Identify which cell holds the provided text, then report its (X, Y) central coordinate. 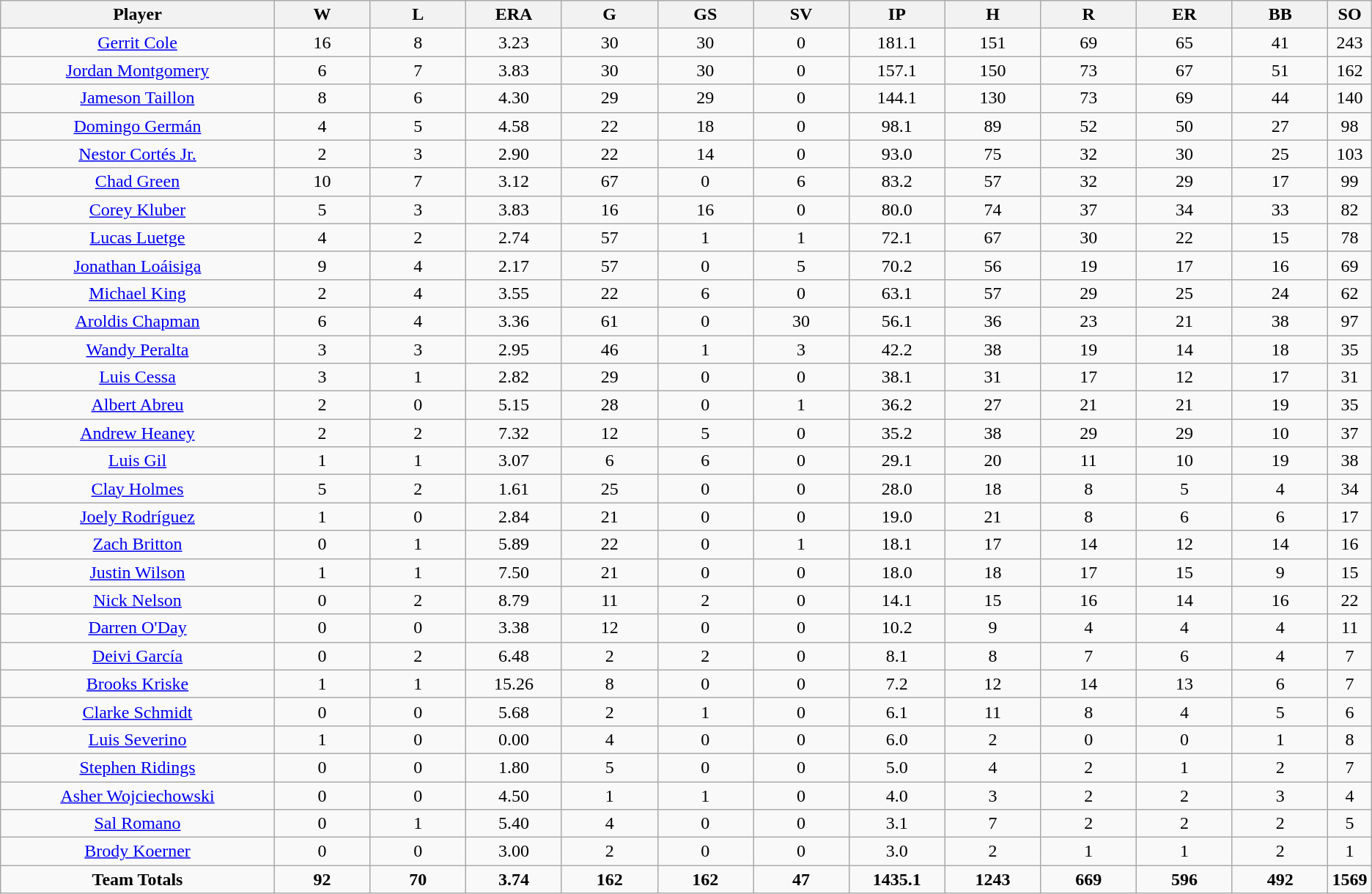
61 (610, 321)
G (610, 15)
19.0 (897, 517)
2.17 (514, 265)
Luis Gil (138, 461)
3.00 (514, 851)
Stephen Ridings (138, 767)
20 (992, 461)
13 (1184, 684)
R (1089, 15)
1435.1 (897, 879)
1.61 (514, 489)
18.1 (897, 544)
5.68 (514, 712)
Gerrit Cole (138, 43)
Player (138, 15)
150 (992, 70)
5.89 (514, 544)
44 (1280, 98)
2.84 (514, 517)
63.1 (897, 293)
130 (992, 98)
6.48 (514, 656)
28 (610, 405)
42.2 (897, 350)
Darren O'Day (138, 628)
Brooks Kriske (138, 684)
243 (1350, 43)
Asher Wojciechowski (138, 795)
157.1 (897, 70)
Jonathan Loáisiga (138, 265)
492 (1280, 879)
62 (1350, 293)
Sal Romano (138, 824)
2.74 (514, 237)
Lucas Luetge (138, 237)
Team Totals (138, 879)
3.74 (514, 879)
4.58 (514, 126)
4.50 (514, 795)
5.40 (514, 824)
3.55 (514, 293)
0.00 (514, 739)
W (322, 15)
70.2 (897, 265)
29.1 (897, 461)
74 (992, 210)
78 (1350, 237)
56.1 (897, 321)
46 (610, 350)
50 (1184, 126)
28.0 (897, 489)
151 (992, 43)
Chad Green (138, 182)
36.2 (897, 405)
Jameson Taillon (138, 98)
6.1 (897, 712)
41 (1280, 43)
Brody Koerner (138, 851)
92 (322, 879)
3.23 (514, 43)
4.0 (897, 795)
3.36 (514, 321)
65 (1184, 43)
8.1 (897, 656)
52 (1089, 126)
6.0 (897, 739)
15.26 (514, 684)
Albert Abreu (138, 405)
23 (1089, 321)
18.0 (897, 572)
L (418, 15)
Deivi García (138, 656)
7.2 (897, 684)
70 (418, 879)
ERA (514, 15)
5.0 (897, 767)
98 (1350, 126)
3.0 (897, 851)
72.1 (897, 237)
Clay Holmes (138, 489)
Domingo Germán (138, 126)
83.2 (897, 182)
14.1 (897, 600)
93.0 (897, 154)
Clarke Schmidt (138, 712)
82 (1350, 210)
7.32 (514, 433)
IP (897, 15)
1243 (992, 879)
56 (992, 265)
SV (802, 15)
140 (1350, 98)
2.82 (514, 377)
BB (1280, 15)
ER (1184, 15)
8.79 (514, 600)
99 (1350, 182)
80.0 (897, 210)
2.95 (514, 350)
97 (1350, 321)
Michael King (138, 293)
38.1 (897, 377)
7.50 (514, 572)
3.12 (514, 182)
1.80 (514, 767)
669 (1089, 879)
Nick Nelson (138, 600)
98.1 (897, 126)
89 (992, 126)
4.30 (514, 98)
3.1 (897, 824)
Aroldis Chapman (138, 321)
596 (1184, 879)
33 (1280, 210)
10.2 (897, 628)
2.90 (514, 154)
GS (705, 15)
Zach Britton (138, 544)
1569 (1350, 879)
3.38 (514, 628)
36 (992, 321)
SO (1350, 15)
Corey Kluber (138, 210)
24 (1280, 293)
Nestor Cortés Jr. (138, 154)
3.07 (514, 461)
144.1 (897, 98)
H (992, 15)
75 (992, 154)
47 (802, 879)
5.15 (514, 405)
51 (1280, 70)
Luis Cessa (138, 377)
35.2 (897, 433)
103 (1350, 154)
Joely Rodríguez (138, 517)
181.1 (897, 43)
Jordan Montgomery (138, 70)
Luis Severino (138, 739)
Andrew Heaney (138, 433)
Wandy Peralta (138, 350)
Justin Wilson (138, 572)
